Scan for the cell matching the given text and deliver its (X, Y) coordinate at center. 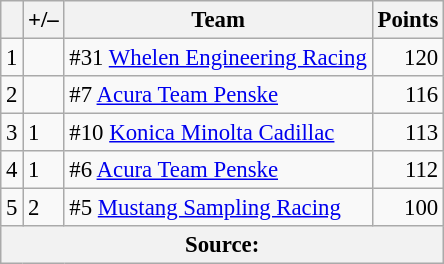
#10 Konica Minolta Cadillac (218, 133)
Source: (222, 245)
100 (408, 208)
Team (218, 20)
120 (408, 58)
113 (408, 133)
5 (12, 208)
3 (12, 133)
4 (12, 170)
Points (408, 20)
112 (408, 170)
+/– (44, 20)
116 (408, 95)
#6 Acura Team Penske (218, 170)
#5 Mustang Sampling Racing (218, 208)
#7 Acura Team Penske (218, 95)
#31 Whelen Engineering Racing (218, 58)
